Provide the [X, Y] coordinate of the cell's center where the given text is located.  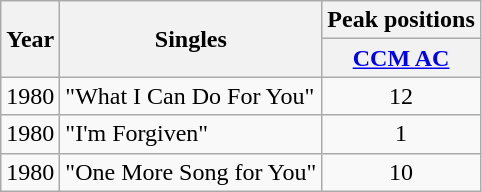
Singles [191, 39]
"One More Song for You" [191, 172]
Peak positions [401, 20]
"What I Can Do For You" [191, 96]
12 [401, 96]
1 [401, 134]
10 [401, 172]
CCM AC [401, 58]
"I'm Forgiven" [191, 134]
Year [30, 39]
